Extract the [x, y] coordinate from the center of the cell holding the provided text.  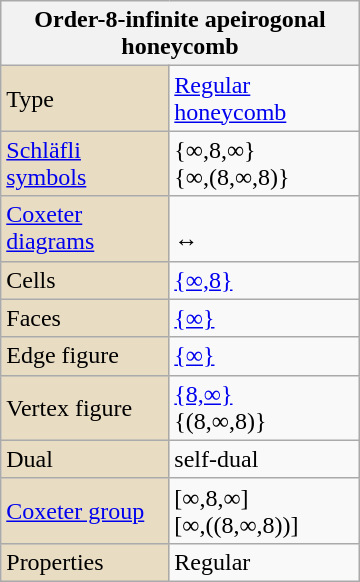
Schläfli symbols [85, 164]
self-dual [264, 459]
Dual [85, 459]
{∞,8} [264, 280]
Vertex figure [85, 408]
{8,∞} {(8,∞,8)} [264, 408]
[∞,8,∞][∞,((8,∞,8))] [264, 510]
Coxeter group [85, 510]
Type [85, 98]
Regular honeycomb [264, 98]
{∞,8,∞}{∞,(8,∞,8)} [264, 164]
Coxeter diagrams [85, 228]
Properties [85, 562]
Edge figure [85, 356]
Cells [85, 280]
Faces [85, 318]
↔ [264, 228]
Regular [264, 562]
Order-8-infinite apeirogonal honeycomb [180, 34]
